From the cell containing the given text, extract its center point as [x, y] coordinate. 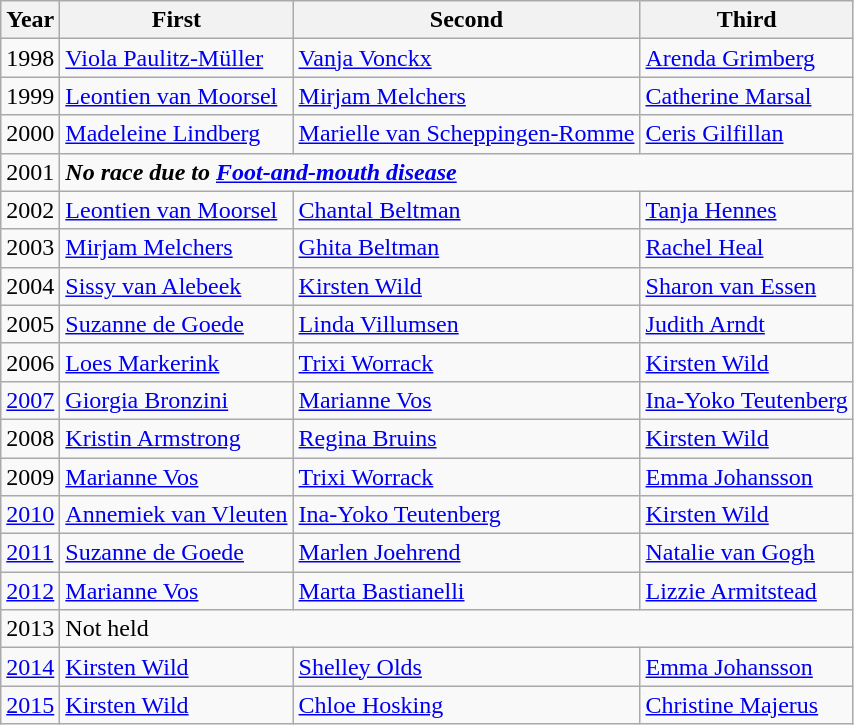
2008 [30, 438]
Marlen Joehrend [466, 553]
2010 [30, 515]
2001 [30, 172]
1999 [30, 96]
2000 [30, 134]
Ghita Beltman [466, 248]
Chantal Beltman [466, 210]
Ceris Gilfillan [746, 134]
2003 [30, 248]
Rachel Heal [746, 248]
1998 [30, 58]
Chloe Hosking [466, 705]
Christine Majerus [746, 705]
2011 [30, 553]
2015 [30, 705]
Sissy van Alebeek [176, 286]
Natalie van Gogh [746, 553]
2014 [30, 667]
Madeleine Lindberg [176, 134]
Judith Arndt [746, 324]
Sharon van Essen [746, 286]
Lizzie Armitstead [746, 591]
Shelley Olds [466, 667]
2004 [30, 286]
First [176, 20]
Arenda Grimberg [746, 58]
Marielle van Scheppingen-Romme [466, 134]
Catherine Marsal [746, 96]
Annemiek van Vleuten [176, 515]
2013 [30, 629]
2006 [30, 362]
Year [30, 20]
No race due to Foot-and-mouth disease [457, 172]
2002 [30, 210]
2012 [30, 591]
Not held [457, 629]
Loes Markerink [176, 362]
Linda Villumsen [466, 324]
Second [466, 20]
Viola Paulitz-Müller [176, 58]
2009 [30, 477]
Giorgia Bronzini [176, 400]
2005 [30, 324]
Tanja Hennes [746, 210]
Marta Bastianelli [466, 591]
Vanja Vonckx [466, 58]
Regina Bruins [466, 438]
Third [746, 20]
Kristin Armstrong [176, 438]
2007 [30, 400]
